Extract the [x, y] coordinate from the center of the cell holding the provided text.  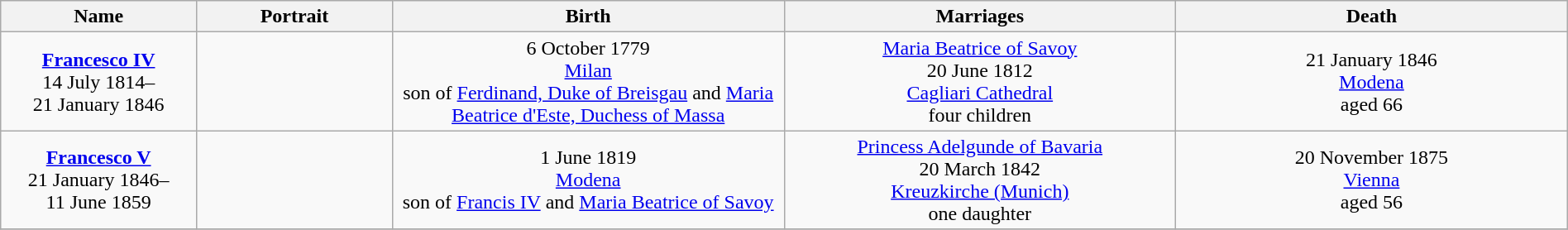
Birth [588, 17]
1 June 1819Modenason of Francis IV and Maria Beatrice of Savoy [588, 180]
Francesco IV14 July 1814–21 January 1846 [99, 81]
Marriages [980, 17]
6 October 1779Milanson of Ferdinand, Duke of Breisgau and Maria Beatrice d'Este, Duchess of Massa [588, 81]
Francesco V21 January 1846–11 June 1859 [99, 180]
20 November 1875Viennaaged 56 [1372, 180]
Name [99, 17]
Death [1372, 17]
Maria Beatrice of Savoy20 June 1812Cagliari Cathedralfour children [980, 81]
Portrait [294, 17]
21 January 1846Modenaaged 66 [1372, 81]
Princess Adelgunde of Bavaria20 March 1842Kreuzkirche (Munich)one daughter [980, 180]
